For the text-containing cell, return its midpoint in [X, Y] coordinate format. 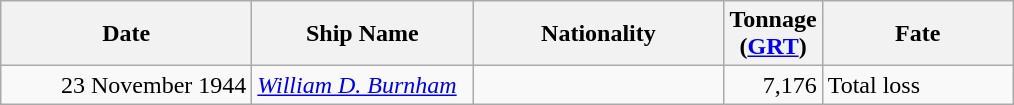
William D. Burnham [362, 85]
23 November 1944 [126, 85]
7,176 [773, 85]
Ship Name [362, 34]
Fate [918, 34]
Tonnage (GRT) [773, 34]
Total loss [918, 85]
Date [126, 34]
Nationality [598, 34]
